Capture the cell that displays the provided text and extract its [X, Y] central coordinate. 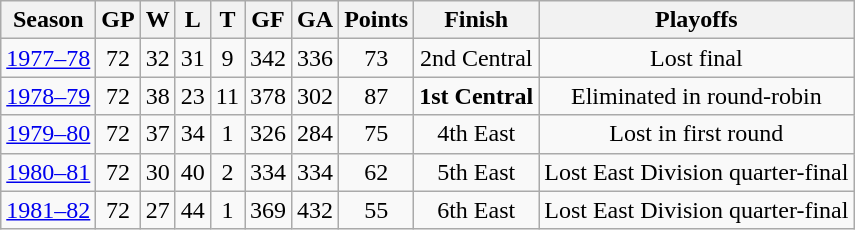
1980–81 [48, 172]
Season [48, 20]
5th East [476, 172]
9 [227, 58]
4th East [476, 134]
2nd Central [476, 58]
T [227, 20]
73 [376, 58]
55 [376, 210]
1st Central [476, 96]
Playoffs [696, 20]
30 [158, 172]
GP [118, 20]
W [158, 20]
11 [227, 96]
432 [316, 210]
Finish [476, 20]
L [192, 20]
1981–82 [48, 210]
Points [376, 20]
40 [192, 172]
27 [158, 210]
34 [192, 134]
23 [192, 96]
302 [316, 96]
1978–79 [48, 96]
326 [268, 134]
378 [268, 96]
336 [316, 58]
GF [268, 20]
Lost in first round [696, 134]
37 [158, 134]
Lost final [696, 58]
Eliminated in round-robin [696, 96]
342 [268, 58]
GA [316, 20]
2 [227, 172]
6th East [476, 210]
369 [268, 210]
87 [376, 96]
38 [158, 96]
44 [192, 210]
31 [192, 58]
1977–78 [48, 58]
32 [158, 58]
75 [376, 134]
284 [316, 134]
1979–80 [48, 134]
62 [376, 172]
